Pinpoint the cell where the given text exists, returning its [x, y] midpoint coordinate. 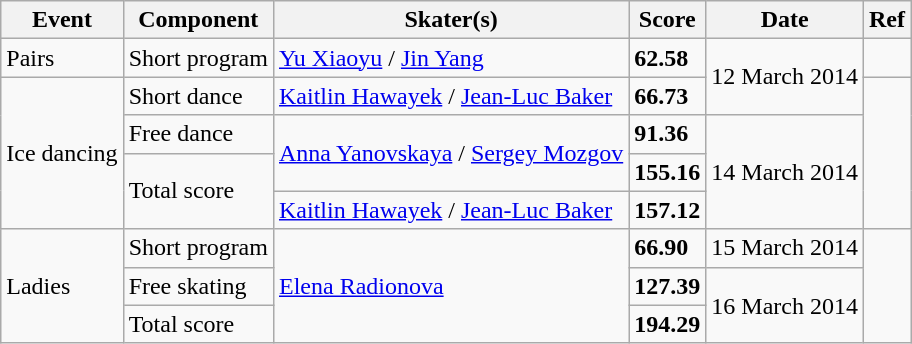
66.90 [668, 248]
Skater(s) [450, 20]
Event [62, 20]
Elena Radionova [450, 286]
Yu Xiaoyu / Jin Yang [450, 58]
194.29 [668, 324]
Pairs [62, 58]
Short dance [198, 96]
Ref [888, 20]
14 March 2014 [785, 172]
91.36 [668, 134]
Ladies [62, 286]
Free skating [198, 286]
62.58 [668, 58]
155.16 [668, 172]
157.12 [668, 210]
66.73 [668, 96]
16 March 2014 [785, 305]
Ice dancing [62, 153]
Score [668, 20]
12 March 2014 [785, 77]
127.39 [668, 286]
Anna Yanovskaya / Sergey Mozgov [450, 153]
Component [198, 20]
Date [785, 20]
15 March 2014 [785, 248]
Free dance [198, 134]
